Return [x, y] of the center of cell containing provided text 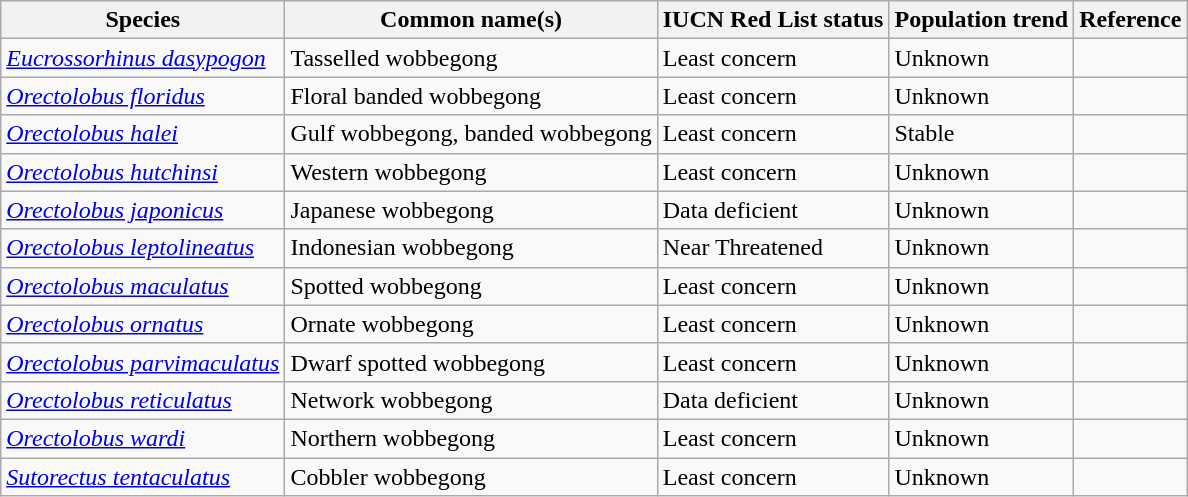
Species [143, 20]
Orectolobus wardi [143, 438]
Gulf wobbegong, banded wobbegong [471, 134]
Common name(s) [471, 20]
Stable [982, 134]
Ornate wobbegong [471, 324]
Network wobbegong [471, 400]
Near Threatened [773, 248]
Orectolobus leptolineatus [143, 248]
Japanese wobbegong [471, 210]
Orectolobus reticulatus [143, 400]
Sutorectus tentaculatus [143, 477]
Tasselled wobbegong [471, 58]
Orectolobus japonicus [143, 210]
Dwarf spotted wobbegong [471, 362]
Population trend [982, 20]
Western wobbegong [471, 172]
Eucrossorhinus dasypogon [143, 58]
Orectolobus halei [143, 134]
Cobbler wobbegong [471, 477]
Northern wobbegong [471, 438]
Reference [1130, 20]
Floral banded wobbegong [471, 96]
Spotted wobbegong [471, 286]
Indonesian wobbegong [471, 248]
Orectolobus floridus [143, 96]
Orectolobus hutchinsi [143, 172]
Orectolobus ornatus [143, 324]
Orectolobus parvimaculatus [143, 362]
Orectolobus maculatus [143, 286]
IUCN Red List status [773, 20]
